Identify which cell holds the provided text, then report its [x, y] central coordinate. 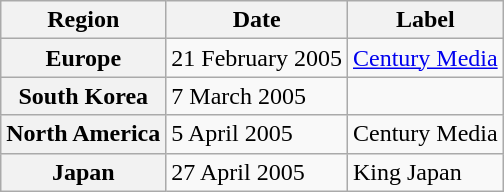
Europe [84, 58]
7 March 2005 [257, 96]
Region [84, 20]
Label [425, 20]
Japan [84, 172]
North America [84, 134]
27 April 2005 [257, 172]
5 April 2005 [257, 134]
Date [257, 20]
King Japan [425, 172]
21 February 2005 [257, 58]
South Korea [84, 96]
